Output the (X, Y) coordinate of the center of the cell containing the given text.  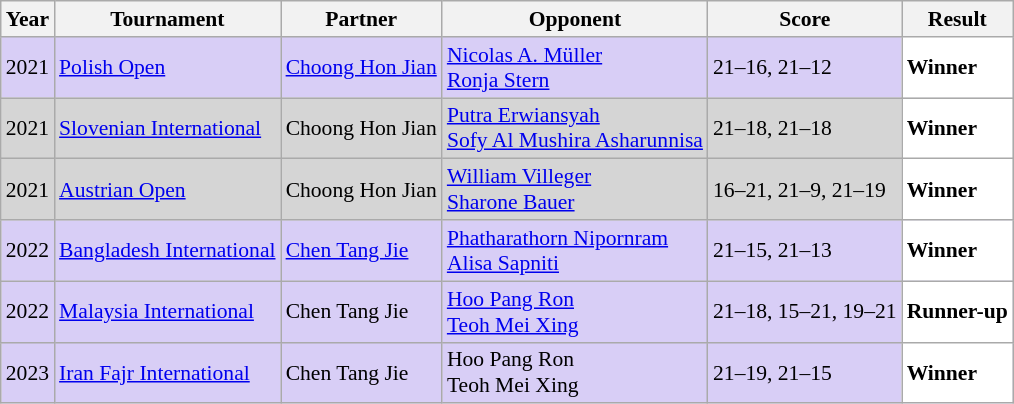
Phatharathorn Nipornram Alisa Sapniti (575, 250)
Austrian Open (168, 190)
Year (28, 19)
Score (805, 19)
Tournament (168, 19)
Iran Fajr International (168, 372)
William Villeger Sharone Bauer (575, 190)
Polish Open (168, 68)
Bangladesh International (168, 250)
Opponent (575, 19)
Partner (362, 19)
21–19, 21–15 (805, 372)
Slovenian International (168, 128)
Nicolas A. Müller Ronja Stern (575, 68)
Malaysia International (168, 312)
16–21, 21–9, 21–19 (805, 190)
21–18, 15–21, 19–21 (805, 312)
21–18, 21–18 (805, 128)
21–15, 21–13 (805, 250)
Result (958, 19)
Runner-up (958, 312)
2023 (28, 372)
Putra Erwiansyah Sofy Al Mushira Asharunnisa (575, 128)
21–16, 21–12 (805, 68)
